From the cell containing the given text, extract its center point as (X, Y) coordinate. 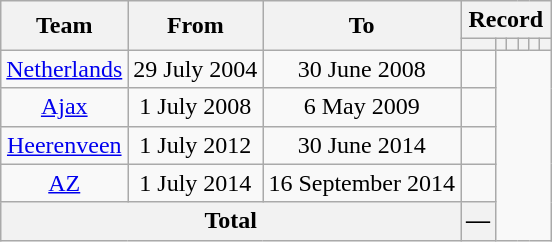
AZ (64, 183)
Team (64, 26)
6 May 2009 (362, 107)
29 July 2004 (196, 69)
Ajax (64, 107)
30 June 2014 (362, 145)
— (478, 221)
30 June 2008 (362, 69)
To (362, 26)
Total (231, 221)
1 July 2008 (196, 107)
Record (506, 20)
1 July 2014 (196, 183)
1 July 2012 (196, 145)
From (196, 26)
Netherlands (64, 69)
Heerenveen (64, 145)
16 September 2014 (362, 183)
